Determine the [X, Y] coordinate at the center of the cell enclosing the given text.  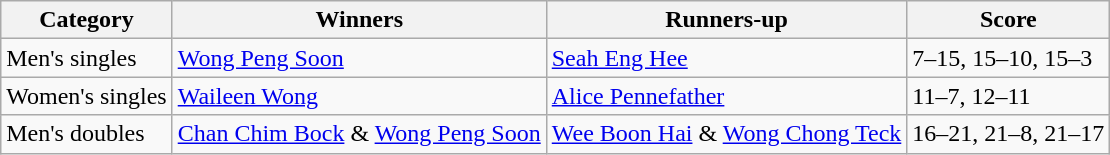
Women's singles [86, 96]
11–7, 12–11 [1008, 96]
Seah Eng Hee [726, 58]
Winners [359, 20]
Men's doubles [86, 134]
Score [1008, 20]
Waileen Wong [359, 96]
Alice Pennefather [726, 96]
Men's singles [86, 58]
7–15, 15–10, 15–3 [1008, 58]
Category [86, 20]
Runners-up [726, 20]
Wong Peng Soon [359, 58]
Chan Chim Bock & Wong Peng Soon [359, 134]
16–21, 21–8, 21–17 [1008, 134]
Wee Boon Hai & Wong Chong Teck [726, 134]
